Scan for the cell matching the given text and deliver its [X, Y] coordinate at center. 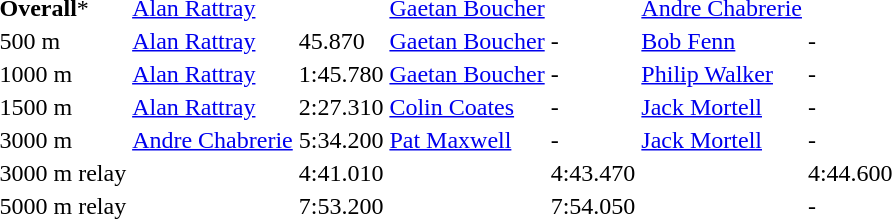
1:45.780 [341, 74]
45.870 [341, 41]
4:41.010 [341, 173]
Philip Walker [722, 74]
Bob Fenn [722, 41]
Pat Maxwell [467, 140]
Andre Chabrerie [213, 140]
Colin Coates [467, 107]
2:27.310 [341, 107]
4:43.470 [593, 173]
5:34.200 [341, 140]
